Pinpoint the cell where the given text exists, returning its [x, y] midpoint coordinate. 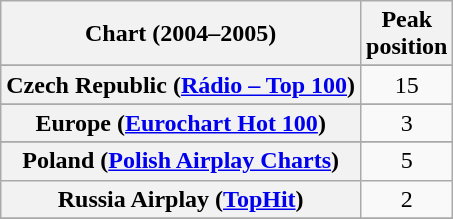
Peakposition [407, 34]
5 [407, 161]
Chart (2004–2005) [181, 34]
Europe (Eurochart Hot 100) [181, 123]
Russia Airplay (TopHit) [181, 199]
Czech Republic (Rádio – Top 100) [181, 85]
3 [407, 123]
2 [407, 199]
Poland (Polish Airplay Charts) [181, 161]
15 [407, 85]
